Determine the (x, y) coordinate at the center of the cell enclosing the given text.  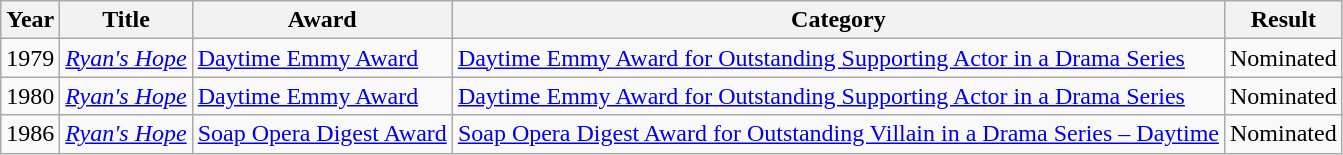
Soap Opera Digest Award for Outstanding Villain in a Drama Series – Daytime (838, 134)
1986 (30, 134)
Category (838, 20)
Soap Opera Digest Award (322, 134)
Year (30, 20)
Award (322, 20)
Result (1283, 20)
1979 (30, 58)
Title (126, 20)
1980 (30, 96)
